From the cell containing the given text, extract its center point as (x, y) coordinate. 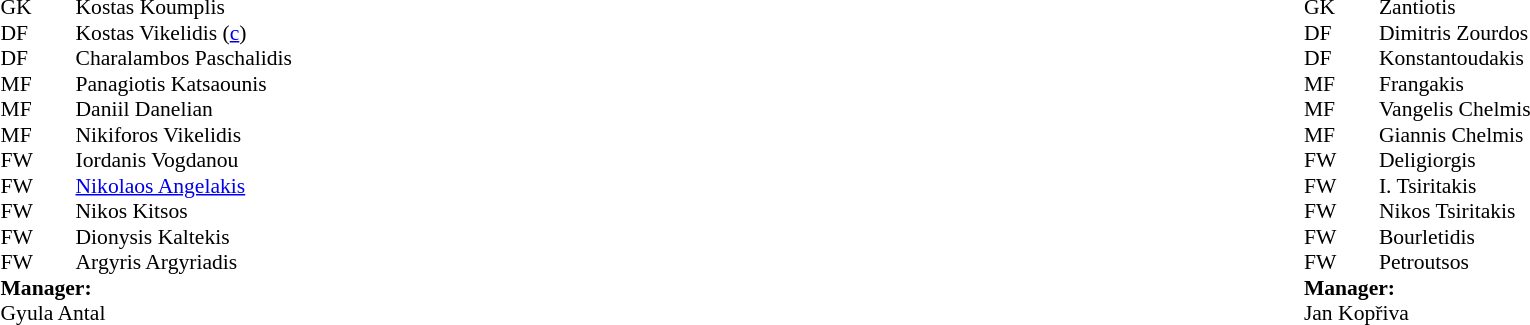
Charalambos Paschalidis (184, 59)
Argyris Argyriadis (184, 263)
Nikiforos Vikelidis (184, 135)
Iordanis Vogdanou (184, 161)
Panagiotis Katsaounis (184, 84)
Kostas Vikelidis (c) (184, 33)
Nikolaos Angelakis (184, 186)
Manager: (146, 288)
Dionysis Kaltekis (184, 237)
Daniil Danelian (184, 109)
Nikos Kitsos (184, 211)
